Provide the (x, y) coordinate of the cell's center where the given text is located.  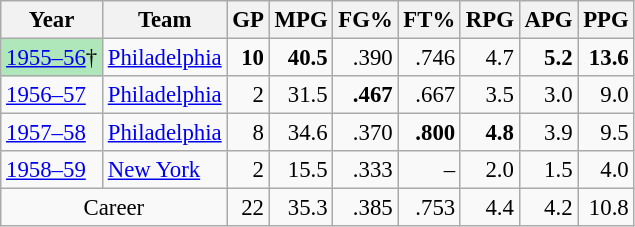
9.0 (606, 95)
3.0 (548, 95)
PPG (606, 20)
.333 (366, 170)
.667 (430, 95)
15.5 (301, 170)
13.6 (606, 58)
GP (248, 20)
New York (164, 170)
1956–57 (52, 95)
1958–59 (52, 170)
3.9 (548, 133)
40.5 (301, 58)
4.7 (490, 58)
.370 (366, 133)
34.6 (301, 133)
Team (164, 20)
– (430, 170)
.385 (366, 208)
4.0 (606, 170)
4.2 (548, 208)
10 (248, 58)
31.5 (301, 95)
1.5 (548, 170)
Career (114, 208)
5.2 (548, 58)
10.8 (606, 208)
8 (248, 133)
3.5 (490, 95)
35.3 (301, 208)
.390 (366, 58)
.467 (366, 95)
1955–56† (52, 58)
Year (52, 20)
.746 (430, 58)
MPG (301, 20)
RPG (490, 20)
4.8 (490, 133)
.753 (430, 208)
FG% (366, 20)
4.4 (490, 208)
1957–58 (52, 133)
9.5 (606, 133)
FT% (430, 20)
.800 (430, 133)
APG (548, 20)
22 (248, 208)
2.0 (490, 170)
